From the cell containing the given text, extract its center point as [X, Y] coordinate. 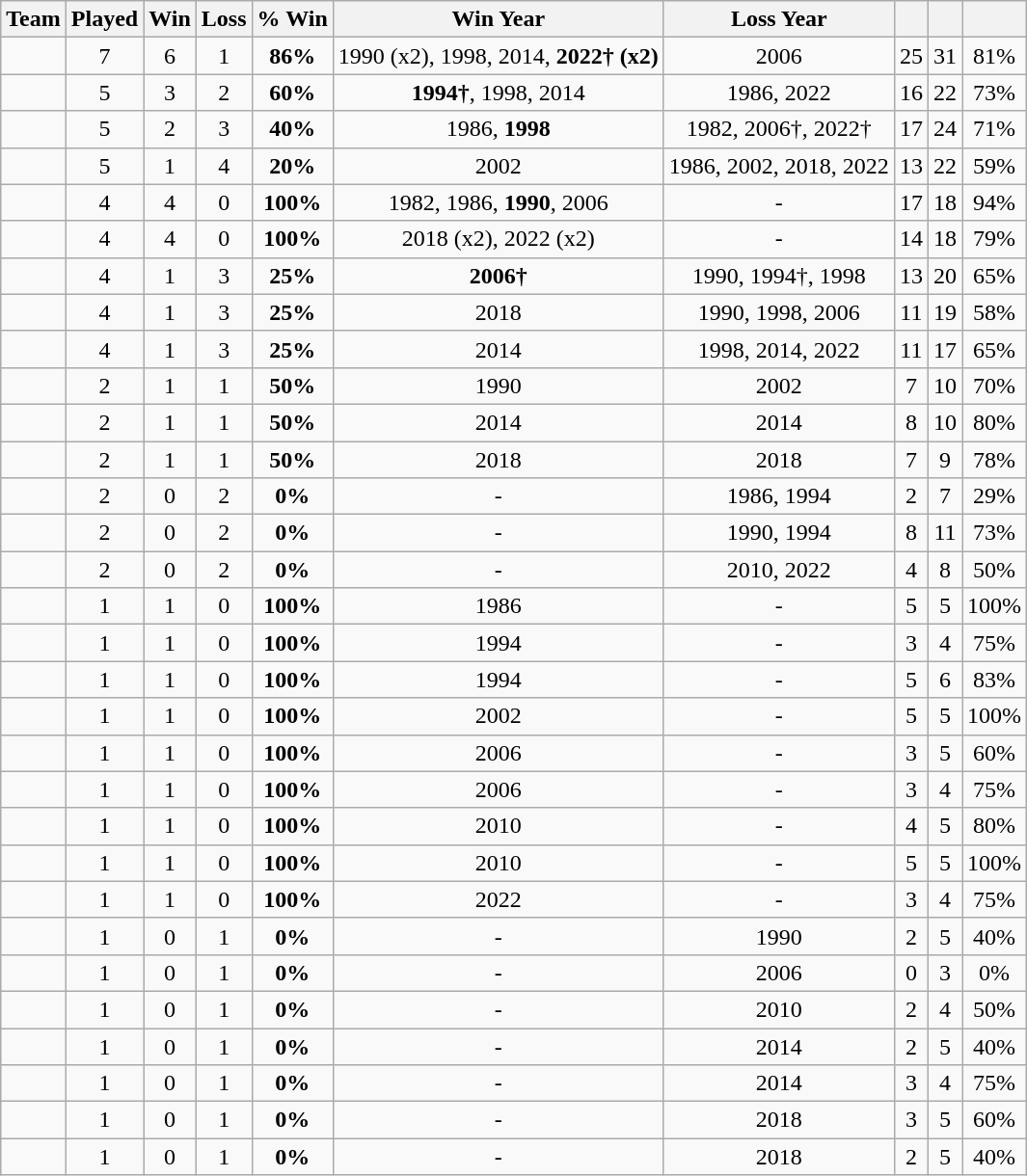
2010, 2022 [779, 570]
1986, 2022 [779, 93]
83% [995, 680]
Win Year [498, 19]
20 [945, 276]
86% [292, 56]
31 [945, 56]
2022 [498, 899]
1986 [498, 606]
1986, 1998 [498, 129]
25 [910, 56]
58% [995, 312]
24 [945, 129]
1990, 1994†, 1998 [779, 276]
Loss Year [779, 19]
94% [995, 202]
1990 (x2), 1998, 2014, 2022† (x2) [498, 56]
16 [910, 93]
Win [170, 19]
20% [292, 166]
79% [995, 239]
Team [34, 19]
1994†, 1998, 2014 [498, 93]
70% [995, 386]
78% [995, 460]
1998, 2014, 2022 [779, 349]
1982, 1986, 1990, 2006 [498, 202]
81% [995, 56]
2018 (x2), 2022 (x2) [498, 239]
19 [945, 312]
1990, 1998, 2006 [779, 312]
1986, 2002, 2018, 2022 [779, 166]
Loss [224, 19]
% Win [292, 19]
1990, 1994 [779, 533]
2006† [498, 276]
9 [945, 460]
1982, 2006†, 2022† [779, 129]
29% [995, 496]
14 [910, 239]
71% [995, 129]
Played [104, 19]
59% [995, 166]
1986, 1994 [779, 496]
